Identify which cell holds the provided text, then report its (X, Y) central coordinate. 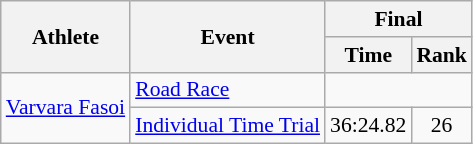
Final (398, 19)
Time (368, 55)
Individual Time Trial (228, 126)
Road Race (228, 90)
Event (228, 36)
Athlete (66, 36)
26 (442, 126)
36:24.82 (368, 126)
Rank (442, 55)
Varvara Fasoi (66, 108)
